Locate the cell with the specified text and output its (x, y) center coordinate. 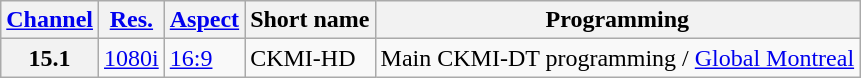
Short name (310, 20)
Main CKMI-DT programming / Global Montreal (618, 58)
1080i (132, 58)
15.1 (50, 58)
Aspect (204, 20)
CKMI-HD (310, 58)
Res. (132, 20)
Channel (50, 20)
Programming (618, 20)
16:9 (204, 58)
